Identify which cell holds the provided text, then report its [x, y] central coordinate. 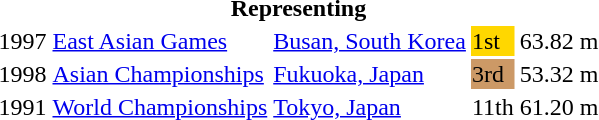
1st [492, 41]
East Asian Games [160, 41]
Fukuoka, Japan [370, 74]
Busan, South Korea [370, 41]
Asian Championships [160, 74]
3rd [492, 74]
